Find where the given text appears and provide that cell's center as [x, y] coordinate. 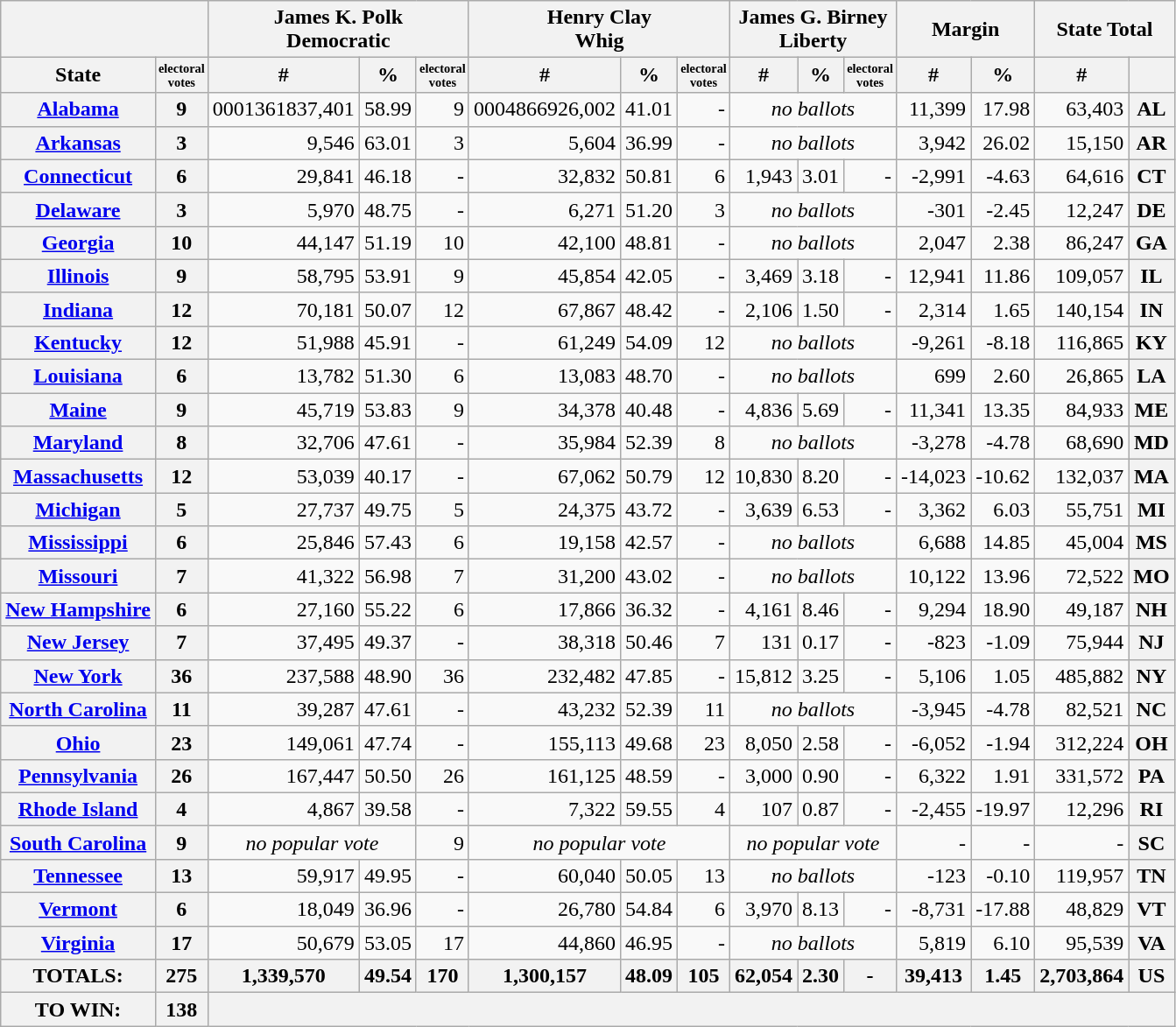
-17.88 [1003, 910]
232,482 [545, 676]
53.05 [387, 943]
51.19 [387, 243]
6,322 [933, 776]
Delaware [79, 209]
3,362 [933, 510]
84,933 [1082, 410]
12,941 [933, 276]
2,314 [933, 309]
4,161 [764, 609]
4,836 [764, 410]
67,062 [545, 476]
-3,945 [933, 709]
5,604 [545, 143]
Louisiana [79, 376]
131 [764, 643]
1,300,157 [545, 976]
3,000 [764, 776]
10,830 [764, 476]
-1.94 [1003, 742]
Maine [79, 410]
42.05 [648, 276]
-823 [933, 643]
New Hampshire [79, 609]
TN [1151, 876]
82,521 [1082, 709]
39.58 [387, 809]
1.50 [821, 309]
3,469 [764, 276]
167,447 [284, 776]
49,187 [1082, 609]
47.85 [648, 676]
59,917 [284, 876]
-2.45 [1003, 209]
South Carolina [79, 842]
10,122 [933, 576]
5.69 [821, 410]
VA [1151, 943]
29,841 [284, 176]
2,703,864 [1082, 976]
51,988 [284, 342]
25,846 [284, 543]
-10.62 [1003, 476]
36.96 [387, 910]
161,125 [545, 776]
45.91 [387, 342]
7,322 [545, 809]
40.17 [387, 476]
Maryland [79, 443]
48.09 [648, 976]
48.59 [648, 776]
36.32 [648, 609]
50.79 [648, 476]
-9,261 [933, 342]
1.65 [1003, 309]
42,100 [545, 243]
-2,455 [933, 809]
34,378 [545, 410]
13.35 [1003, 410]
0.87 [821, 809]
New York [79, 676]
3.01 [821, 176]
50,679 [284, 943]
James K. PolkDemocratic [338, 30]
MA [1151, 476]
13,782 [284, 376]
2.30 [821, 976]
13.96 [1003, 576]
237,588 [284, 676]
James G. BirneyLiberty [813, 30]
54.09 [648, 342]
17.98 [1003, 109]
0.17 [821, 643]
Vermont [79, 910]
43,232 [545, 709]
49.37 [387, 643]
49.54 [387, 976]
55.22 [387, 609]
48.90 [387, 676]
54.84 [648, 910]
Pennsylvania [79, 776]
59.55 [648, 809]
-6,052 [933, 742]
24,375 [545, 510]
72,522 [1082, 576]
138 [181, 1009]
86,247 [1082, 243]
4,867 [284, 809]
15,150 [1082, 143]
2.60 [1003, 376]
Massachusetts [79, 476]
8,050 [764, 742]
485,882 [1082, 676]
63.01 [387, 143]
12,247 [1082, 209]
51.30 [387, 376]
2,047 [933, 243]
50.50 [387, 776]
Michigan [79, 510]
5,819 [933, 943]
36.99 [648, 143]
1.91 [1003, 776]
62,054 [764, 976]
Kentucky [79, 342]
50.07 [387, 309]
6,271 [545, 209]
75,944 [1082, 643]
-0.10 [1003, 876]
56.98 [387, 576]
50.46 [648, 643]
3,970 [764, 910]
26.02 [1003, 143]
8.13 [821, 910]
60,040 [545, 876]
48.70 [648, 376]
9,546 [284, 143]
0004866926,002 [545, 109]
VT [1151, 910]
Alabama [79, 109]
32,706 [284, 443]
19,158 [545, 543]
North Carolina [79, 709]
2.58 [821, 742]
40.48 [648, 410]
50.81 [648, 176]
48,829 [1082, 910]
132,037 [1082, 476]
18,049 [284, 910]
GA [1151, 243]
155,113 [545, 742]
1.05 [1003, 676]
3,639 [764, 510]
46.18 [387, 176]
MI [1151, 510]
45,719 [284, 410]
48.75 [387, 209]
140,154 [1082, 309]
MS [1151, 543]
48.42 [648, 309]
42.57 [648, 543]
5,106 [933, 676]
14.85 [1003, 543]
Georgia [79, 243]
NY [1151, 676]
70,181 [284, 309]
17,866 [545, 609]
Indiana [79, 309]
3,942 [933, 143]
NJ [1151, 643]
Missouri [79, 576]
-8.18 [1003, 342]
-14,023 [933, 476]
13,083 [545, 376]
TOTALS: [79, 976]
275 [181, 976]
41,322 [284, 576]
35,984 [545, 443]
State Total [1105, 30]
-3,278 [933, 443]
61,249 [545, 342]
-123 [933, 876]
2,106 [764, 309]
57.43 [387, 543]
45,854 [545, 276]
48.81 [648, 243]
47.74 [387, 742]
149,061 [284, 742]
6.53 [821, 510]
1,339,570 [284, 976]
58.99 [387, 109]
TO WIN: [79, 1009]
119,957 [1082, 876]
5,970 [284, 209]
1.45 [1003, 976]
MO [1151, 576]
9,294 [933, 609]
31,200 [545, 576]
15,812 [764, 676]
44,147 [284, 243]
43.02 [648, 576]
-2,991 [933, 176]
53.91 [387, 276]
53.83 [387, 410]
11,399 [933, 109]
26,780 [545, 910]
Margin [966, 30]
CT [1151, 176]
95,539 [1082, 943]
12,296 [1082, 809]
32,832 [545, 176]
64,616 [1082, 176]
6.10 [1003, 943]
NC [1151, 709]
3.18 [821, 276]
18.90 [1003, 609]
-1.09 [1003, 643]
ME [1151, 410]
0.90 [821, 776]
Henry ClayWhig [599, 30]
55,751 [1082, 510]
63,403 [1082, 109]
39,413 [933, 976]
SC [1151, 842]
53,039 [284, 476]
331,572 [1082, 776]
27,160 [284, 609]
105 [704, 976]
Ohio [79, 742]
3.25 [821, 676]
Arkansas [79, 143]
IN [1151, 309]
IL [1151, 276]
New Jersey [79, 643]
49.95 [387, 876]
US [1151, 976]
NH [1151, 609]
49.75 [387, 510]
Mississippi [79, 543]
8.46 [821, 609]
6.03 [1003, 510]
-4.63 [1003, 176]
AR [1151, 143]
State [79, 75]
KY [1151, 342]
11,341 [933, 410]
Tennessee [79, 876]
LA [1151, 376]
699 [933, 376]
OH [1151, 742]
41.01 [648, 109]
43.72 [648, 510]
51.20 [648, 209]
26,865 [1082, 376]
11.86 [1003, 276]
Virginia [79, 943]
0001361837,401 [284, 109]
39,287 [284, 709]
45,004 [1082, 543]
MD [1151, 443]
8.20 [821, 476]
58,795 [284, 276]
RI [1151, 809]
DE [1151, 209]
Rhode Island [79, 809]
116,865 [1082, 342]
Connecticut [79, 176]
2.38 [1003, 243]
46.95 [648, 943]
50.05 [648, 876]
Illinois [79, 276]
PA [1151, 776]
170 [442, 976]
-19.97 [1003, 809]
49.68 [648, 742]
67,867 [545, 309]
38,318 [545, 643]
-8,731 [933, 910]
109,057 [1082, 276]
44,860 [545, 943]
AL [1151, 109]
1,943 [764, 176]
37,495 [284, 643]
312,224 [1082, 742]
68,690 [1082, 443]
107 [764, 809]
-301 [933, 209]
27,737 [284, 510]
6,688 [933, 543]
